For the text-containing cell, return its midpoint in (X, Y) coordinate format. 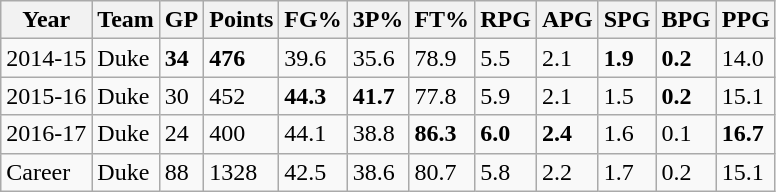
1328 (242, 172)
FT% (442, 20)
1.6 (627, 134)
38.6 (378, 172)
30 (181, 96)
16.7 (746, 134)
2016-17 (46, 134)
Year (46, 20)
2.4 (567, 134)
2014-15 (46, 58)
APG (567, 20)
86.3 (442, 134)
1.5 (627, 96)
Points (242, 20)
Team (126, 20)
BPG (686, 20)
35.6 (378, 58)
GP (181, 20)
5.8 (506, 172)
38.8 (378, 134)
34 (181, 58)
77.8 (442, 96)
FG% (313, 20)
Career (46, 172)
24 (181, 134)
SPG (627, 20)
400 (242, 134)
42.5 (313, 172)
2015-16 (46, 96)
88 (181, 172)
RPG (506, 20)
5.9 (506, 96)
0.1 (686, 134)
44.3 (313, 96)
476 (242, 58)
3P% (378, 20)
1.9 (627, 58)
78.9 (442, 58)
PPG (746, 20)
6.0 (506, 134)
80.7 (442, 172)
452 (242, 96)
39.6 (313, 58)
2.2 (567, 172)
41.7 (378, 96)
44.1 (313, 134)
14.0 (746, 58)
5.5 (506, 58)
1.7 (627, 172)
